Scan for the cell matching the given text and deliver its (x, y) coordinate at center. 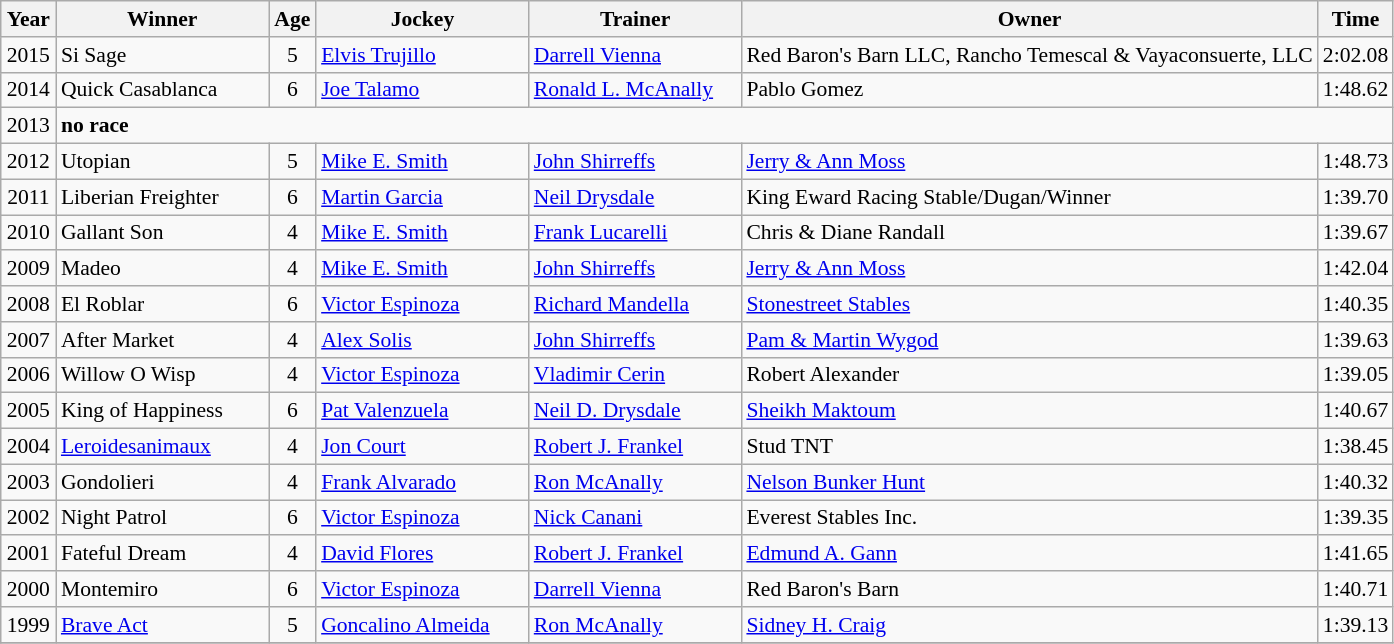
Trainer (636, 19)
1:40.32 (1356, 482)
After Market (162, 340)
Stonestreet Stables (1029, 304)
Stud TNT (1029, 447)
King of Happiness (162, 411)
Year (28, 19)
2:02.08 (1356, 55)
Time (1356, 19)
Pam & Martin Wygod (1029, 340)
Everest Stables Inc. (1029, 518)
2009 (28, 269)
1:39.05 (1356, 375)
Elvis Trujillo (422, 55)
2010 (28, 233)
1:39.70 (1356, 197)
Edmund A. Gann (1029, 554)
Martin Garcia (422, 197)
no race (724, 126)
Fateful Dream (162, 554)
2013 (28, 126)
2001 (28, 554)
2011 (28, 197)
Frank Lucarelli (636, 233)
Age (292, 19)
Red Baron's Barn LLC, Rancho Temescal & Vayaconsuerte, LLC (1029, 55)
1:38.45 (1356, 447)
2014 (28, 90)
1:39.63 (1356, 340)
Vladimir Cerin (636, 375)
1999 (28, 625)
Alex Solis (422, 340)
Brave Act (162, 625)
1:40.71 (1356, 589)
Madeo (162, 269)
1:42.04 (1356, 269)
King Eward Racing Stable/Dugan/Winner (1029, 197)
David Flores (422, 554)
Si Sage (162, 55)
Neil Drysdale (636, 197)
1:48.73 (1356, 162)
El Roblar (162, 304)
Frank Alvarado (422, 482)
Leroidesanimaux (162, 447)
Gallant Son (162, 233)
Nelson Bunker Hunt (1029, 482)
Pablo Gomez (1029, 90)
Willow O Wisp (162, 375)
2002 (28, 518)
2015 (28, 55)
Chris & Diane Randall (1029, 233)
Sheikh Maktoum (1029, 411)
1:40.67 (1356, 411)
Nick Canani (636, 518)
Neil D. Drysdale (636, 411)
Robert Alexander (1029, 375)
2012 (28, 162)
Ronald L. McAnally (636, 90)
2007 (28, 340)
Pat Valenzuela (422, 411)
Sidney H. Craig (1029, 625)
Jockey (422, 19)
Joe Talamo (422, 90)
2004 (28, 447)
Jon Court (422, 447)
Richard Mandella (636, 304)
1:39.67 (1356, 233)
Quick Casablanca (162, 90)
1:41.65 (1356, 554)
Goncalino Almeida (422, 625)
1:39.35 (1356, 518)
2008 (28, 304)
2006 (28, 375)
Utopian (162, 162)
Montemiro (162, 589)
2003 (28, 482)
Red Baron's Barn (1029, 589)
Night Patrol (162, 518)
Winner (162, 19)
Owner (1029, 19)
2005 (28, 411)
Liberian Freighter (162, 197)
1:48.62 (1356, 90)
1:39.13 (1356, 625)
2000 (28, 589)
1:40.35 (1356, 304)
Gondolieri (162, 482)
